For the text-containing cell, return its midpoint in (X, Y) coordinate format. 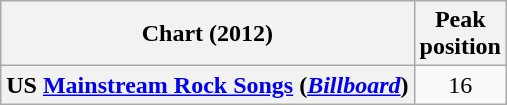
Chart (2012) (208, 34)
16 (460, 85)
US Mainstream Rock Songs (Billboard) (208, 85)
Peakposition (460, 34)
